From the cell containing the given text, extract its center point as [x, y] coordinate. 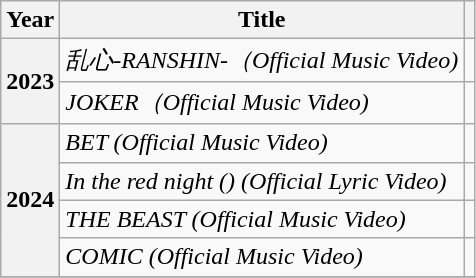
In the red night () (Official Lyric Video) [262, 181]
BET (Official Music Video) [262, 143]
2023 [30, 82]
2024 [30, 200]
THE BEAST (Official Music Video) [262, 219]
乱心-RANSHIN-（Official Music Video) [262, 60]
Year [30, 20]
COMIC (Official Music Video) [262, 257]
JOKER（Official Music Video) [262, 102]
Title [262, 20]
